Output the [X, Y] coordinate of the center of the cell containing the given text.  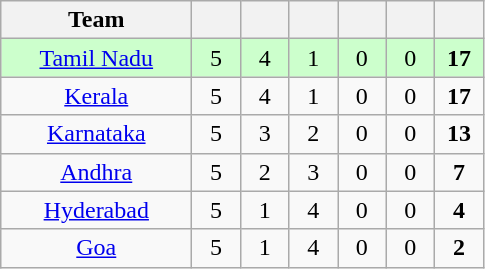
Kerala [96, 96]
Tamil Nadu [96, 58]
Team [96, 20]
Hyderabad [96, 210]
Goa [96, 248]
13 [460, 134]
Andhra [96, 172]
Karnataka [96, 134]
7 [460, 172]
